Scan for the cell matching the given text and deliver its [X, Y] coordinate at center. 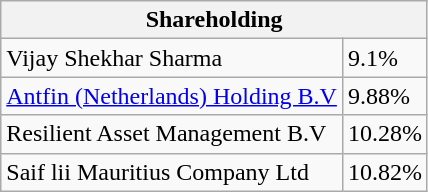
10.28% [384, 134]
9.88% [384, 96]
Saif lii Mauritius Company Ltd [172, 172]
10.82% [384, 172]
9.1% [384, 58]
Antfin (Netherlands) Holding B.V [172, 96]
Shareholding [214, 20]
Vijay Shekhar Sharma [172, 58]
Resilient Asset Management B.V [172, 134]
